Provide the [x, y] coordinate of the cell's center where the given text is located.  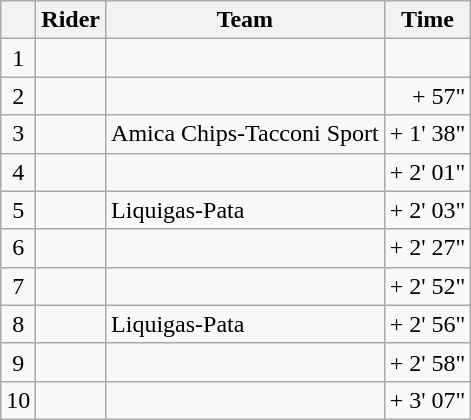
7 [18, 286]
Team [246, 20]
1 [18, 58]
+ 2' 27" [428, 248]
5 [18, 210]
+ 57" [428, 96]
9 [18, 362]
+ 2' 52" [428, 286]
+ 2' 58" [428, 362]
6 [18, 248]
Rider [71, 20]
+ 3' 07" [428, 400]
3 [18, 134]
+ 2' 01" [428, 172]
4 [18, 172]
10 [18, 400]
2 [18, 96]
+ 1' 38" [428, 134]
8 [18, 324]
+ 2' 03" [428, 210]
Amica Chips-Tacconi Sport [246, 134]
Time [428, 20]
+ 2' 56" [428, 324]
